Scan for the cell matching the given text and deliver its [X, Y] coordinate at center. 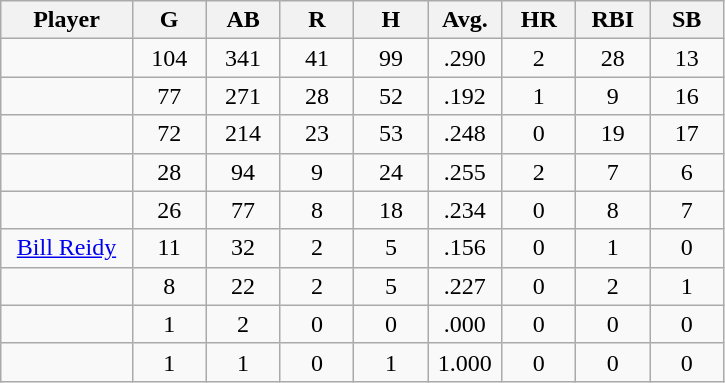
.248 [465, 134]
32 [243, 248]
13 [687, 58]
G [169, 20]
SB [687, 20]
16 [687, 96]
24 [391, 172]
214 [243, 134]
23 [317, 134]
Player [66, 20]
1.000 [465, 362]
341 [243, 58]
17 [687, 134]
.227 [465, 286]
Bill Reidy [66, 248]
6 [687, 172]
104 [169, 58]
72 [169, 134]
.255 [465, 172]
RBI [613, 20]
R [317, 20]
52 [391, 96]
271 [243, 96]
53 [391, 134]
99 [391, 58]
.192 [465, 96]
11 [169, 248]
HR [539, 20]
.234 [465, 210]
.290 [465, 58]
26 [169, 210]
.156 [465, 248]
18 [391, 210]
94 [243, 172]
AB [243, 20]
19 [613, 134]
H [391, 20]
Avg. [465, 20]
22 [243, 286]
41 [317, 58]
.000 [465, 324]
